Find where the given text appears and provide that cell's center as [x, y] coordinate. 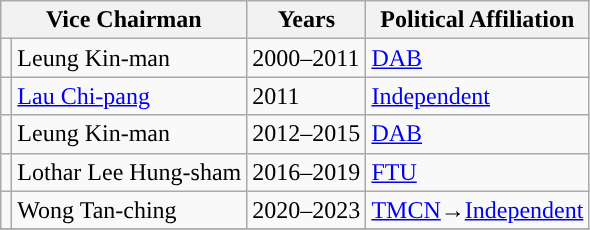
TMCN→Independent [478, 210]
Lau Chi-pang [130, 96]
Independent [478, 96]
2016–2019 [306, 172]
Years [306, 20]
2011 [306, 96]
2012–2015 [306, 134]
Political Affiliation [478, 20]
FTU [478, 172]
Vice Chairman [124, 20]
Lothar Lee Hung-sham [130, 172]
2000–2011 [306, 58]
2020–2023 [306, 210]
Wong Tan-ching [130, 210]
